Capture the cell that displays the provided text and extract its [X, Y] central coordinate. 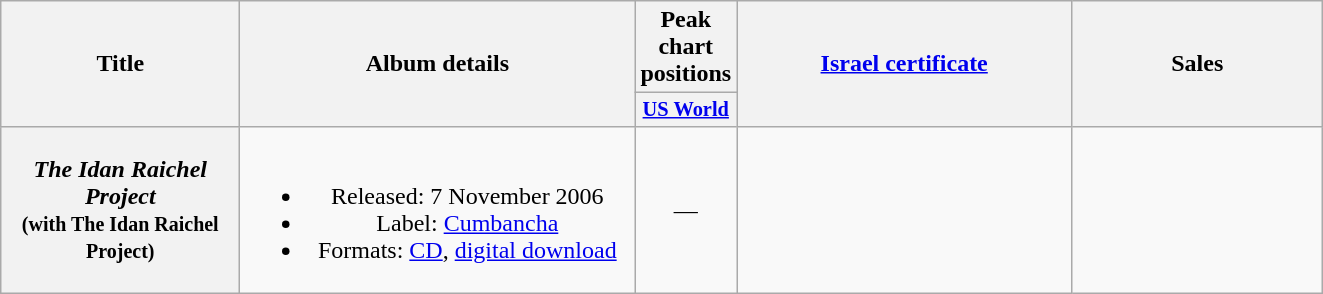
The Idan Raichel Project(with The Idan Raichel Project) [120, 210]
US World [686, 110]
Album details [438, 64]
Peak chart positions [686, 47]
Sales [1198, 64]
Title [120, 64]
Released: 7 November 2006Label: CumbanchaFormats: CD, digital download [438, 210]
Israel certificate [904, 64]
— [686, 210]
